From the cell containing the given text, extract its center point as [X, Y] coordinate. 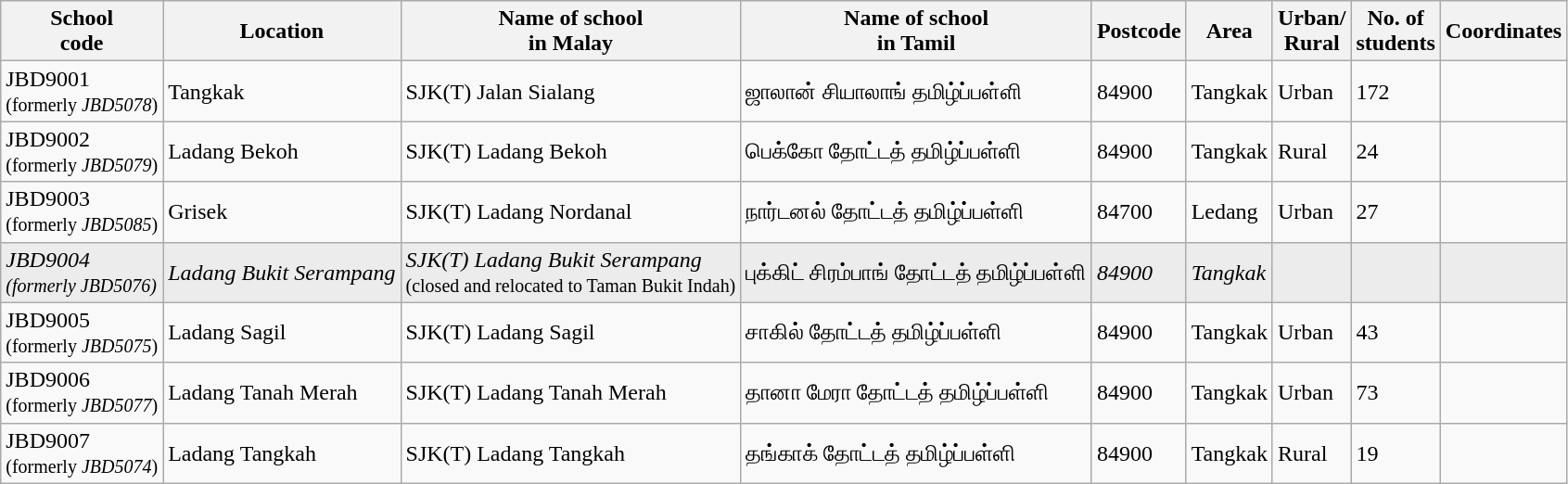
Ladang Bekoh [282, 152]
JBD9002(formerly JBD5079) [82, 152]
புக்கிட் சிரம்பாங் தோட்டத் தமிழ்ப்பள்ளி [916, 273]
SJK(T) Ladang Tanah Merah [571, 393]
JBD9004(formerly JBD5076) [82, 273]
Ladang Tanah Merah [282, 393]
SJK(T) Ladang Nordanal [571, 211]
No. ofstudents [1396, 32]
பெக்கோ தோட்டத் தமிழ்ப்பள்ளி [916, 152]
Postcode [1139, 32]
தங்காக் தோட்டத் தமிழ்ப்பள்ளி [916, 452]
Schoolcode [82, 32]
JBD9001(formerly JBD5078) [82, 91]
43 [1396, 332]
Grisek [282, 211]
SJK(T) Ladang Bukit Serampang(closed and relocated to Taman Bukit Indah) [571, 273]
நார்டனல் தோட்டத் தமிழ்ப்பள்ளி [916, 211]
24 [1396, 152]
Location [282, 32]
84700 [1139, 211]
JBD9007(formerly JBD5074) [82, 452]
சாகில் தோட்டத் தமிழ்ப்பள்ளி [916, 332]
Ladang Bukit Serampang [282, 273]
Urban/Rural [1311, 32]
172 [1396, 91]
Name of schoolin Malay [571, 32]
Ledang [1230, 211]
தானா மேரா தோட்டத் தமிழ்ப்பள்ளி [916, 393]
JBD9006(formerly JBD5077) [82, 393]
JBD9003(formerly JBD5085) [82, 211]
19 [1396, 452]
JBD9005(formerly JBD5075) [82, 332]
73 [1396, 393]
SJK(T) Ladang Tangkah [571, 452]
Ladang Sagil [282, 332]
SJK(T) Ladang Sagil [571, 332]
Coordinates [1503, 32]
SJK(T) Jalan Sialang [571, 91]
27 [1396, 211]
ஜாலான் சியாலாங் தமிழ்ப்பள்ளி [916, 91]
Area [1230, 32]
Name of schoolin Tamil [916, 32]
SJK(T) Ladang Bekoh [571, 152]
Ladang Tangkah [282, 452]
